Find where the given text appears and provide that cell's center as [x, y] coordinate. 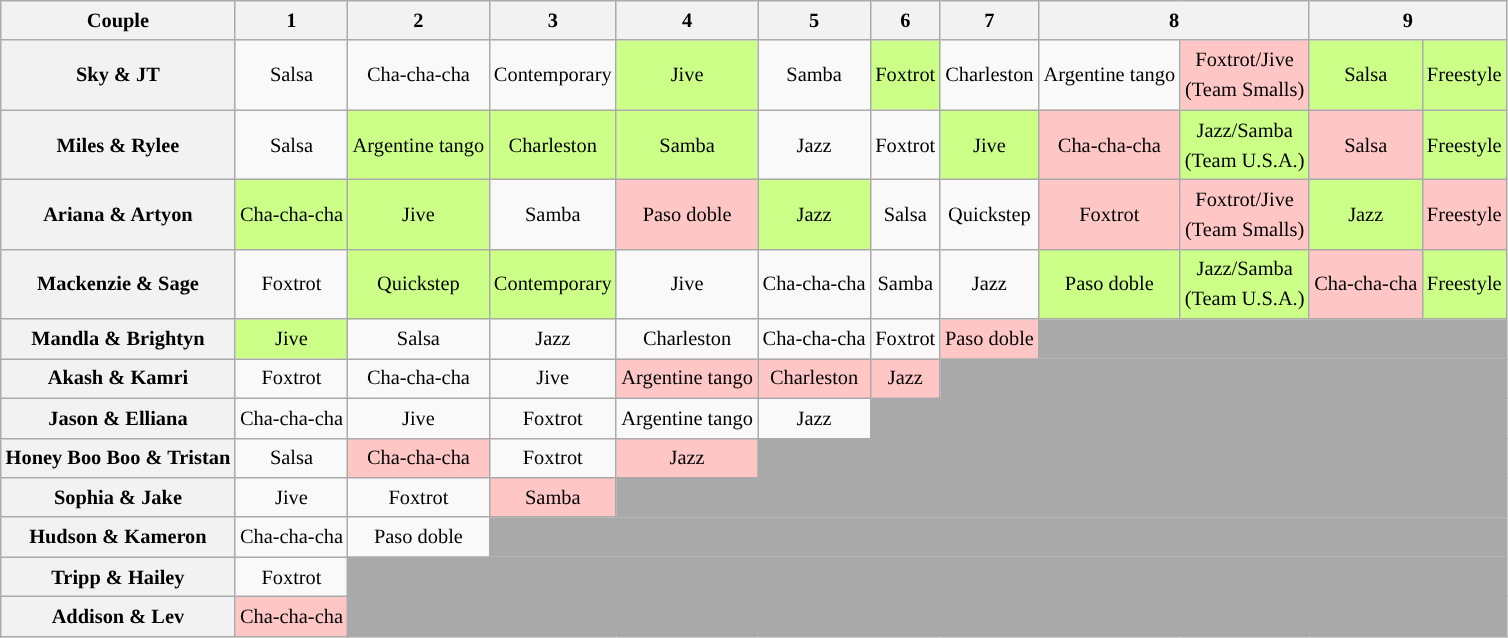
Tripp & Hailey [118, 577]
4 [686, 20]
Couple [118, 20]
7 [990, 20]
5 [814, 20]
3 [552, 20]
Ariana & Artyon [118, 214]
Sky & JT [118, 75]
8 [1174, 20]
Hudson & Kameron [118, 537]
9 [1408, 20]
2 [418, 20]
Addison & Lev [118, 616]
6 [905, 20]
Honey Boo Boo & Tristan [118, 458]
Jason & Elliana [118, 418]
Mackenzie & Sage [118, 284]
Akash & Kamri [118, 378]
Sophia & Jake [118, 497]
Mandla & Brightyn [118, 339]
Miles & Rylee [118, 145]
1 [292, 20]
